Identify which cell holds the provided text, then report its [x, y] central coordinate. 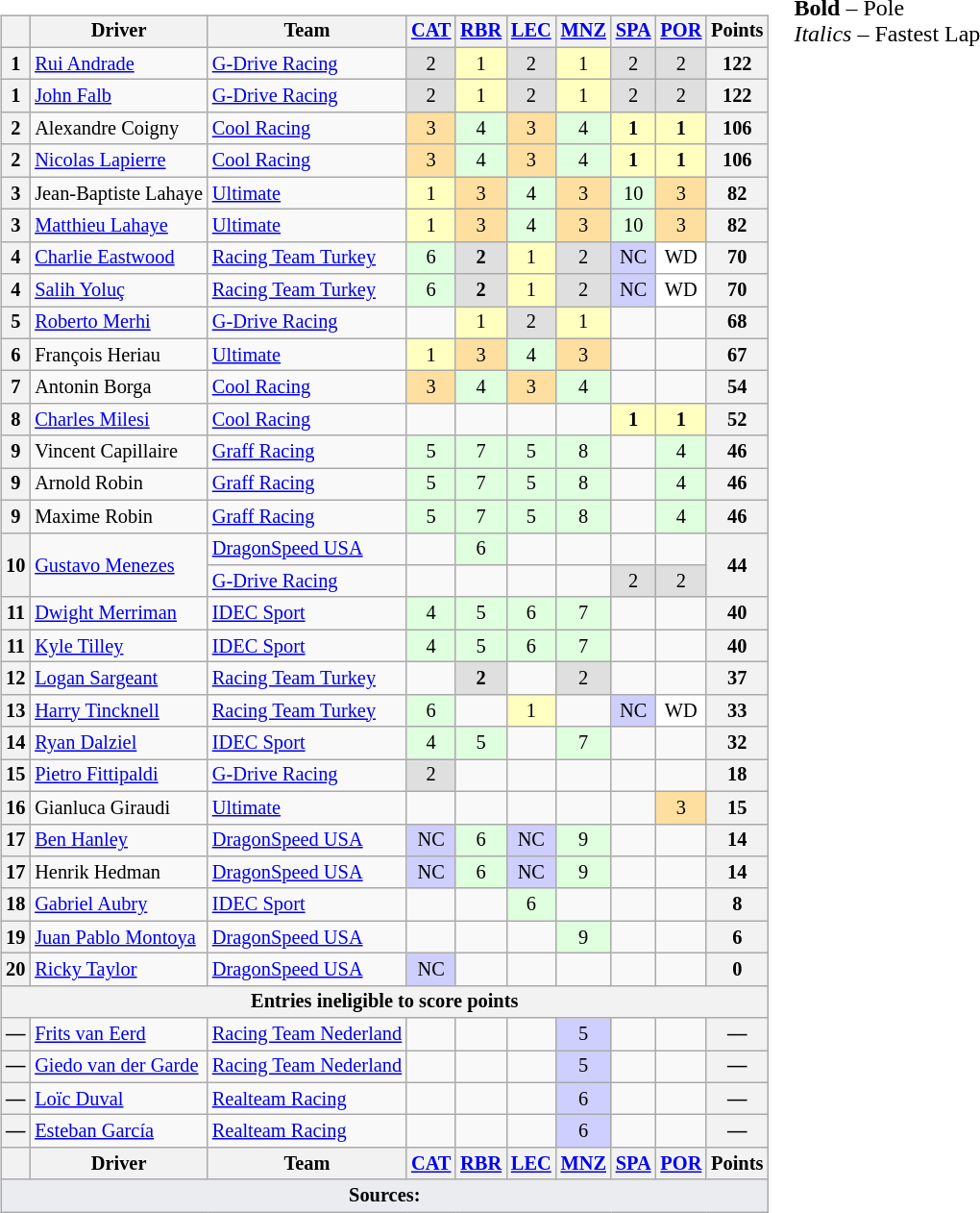
Maxime Robin [119, 516]
68 [737, 323]
Logan Sargeant [119, 679]
19 [15, 937]
Juan Pablo Montoya [119, 937]
44 [737, 565]
Kyle Tilley [119, 646]
Vincent Capillaire [119, 452]
Esteban García [119, 1131]
Pietro Fittipaldi [119, 776]
Charles Milesi [119, 420]
Matthieu Lahaye [119, 226]
Gustavo Menezes [119, 565]
Gabriel Aubry [119, 904]
Sources: [384, 1196]
François Heriau [119, 355]
Dwight Merriman [119, 613]
Frits van Eerd [119, 1034]
Nicolas Lapierre [119, 161]
Rui Andrade [119, 63]
20 [15, 970]
67 [737, 355]
52 [737, 420]
Henrik Hedman [119, 873]
Charlie Eastwood [119, 258]
33 [737, 710]
Ben Hanley [119, 840]
Alexandre Coigny [119, 129]
Salih Yoluç [119, 290]
Roberto Merhi [119, 323]
54 [737, 387]
Loïc Duval [119, 1099]
16 [15, 807]
0 [737, 970]
Ricky Taylor [119, 970]
John Falb [119, 96]
Antonin Borga [119, 387]
Ryan Dalziel [119, 743]
37 [737, 679]
13 [15, 710]
Giedo van der Garde [119, 1067]
32 [737, 743]
Harry Tincknell [119, 710]
Jean-Baptiste Lahaye [119, 193]
Arnold Robin [119, 484]
12 [15, 679]
Gianluca Giraudi [119, 807]
Entries ineligible to score points [384, 1002]
